Capture the cell that displays the provided text and extract its (X, Y) central coordinate. 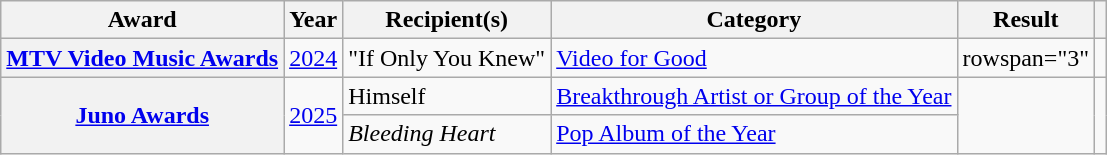
Award (142, 20)
"If Only You Knew" (447, 58)
rowspan="3" (1026, 58)
Pop Album of the Year (754, 134)
Category (754, 20)
Juno Awards (142, 115)
Breakthrough Artist or Group of the Year (754, 96)
2025 (314, 115)
Year (314, 20)
Recipient(s) (447, 20)
Himself (447, 96)
Result (1026, 20)
Bleeding Heart (447, 134)
2024 (314, 58)
Video for Good (754, 58)
MTV Video Music Awards (142, 58)
